Output the (X, Y) coordinate of the center of the cell containing the given text.  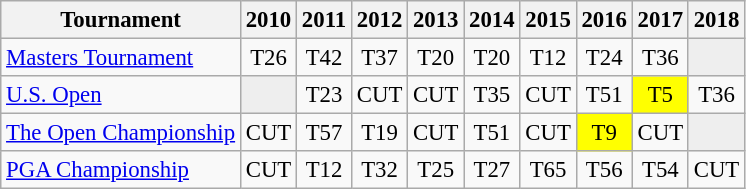
T5 (660, 95)
T24 (604, 58)
T35 (492, 95)
T32 (379, 170)
T57 (324, 133)
T56 (604, 170)
2015 (548, 20)
T9 (604, 133)
PGA Championship (121, 170)
Masters Tournament (121, 58)
2018 (716, 20)
T26 (268, 58)
2014 (492, 20)
T23 (324, 95)
T65 (548, 170)
2011 (324, 20)
2012 (379, 20)
2017 (660, 20)
2010 (268, 20)
U.S. Open (121, 95)
2013 (436, 20)
T25 (436, 170)
T37 (379, 58)
T54 (660, 170)
The Open Championship (121, 133)
2016 (604, 20)
T19 (379, 133)
T27 (492, 170)
Tournament (121, 20)
T42 (324, 58)
